Search for the cell housing the specified text and yield its [x, y] center coordinate. 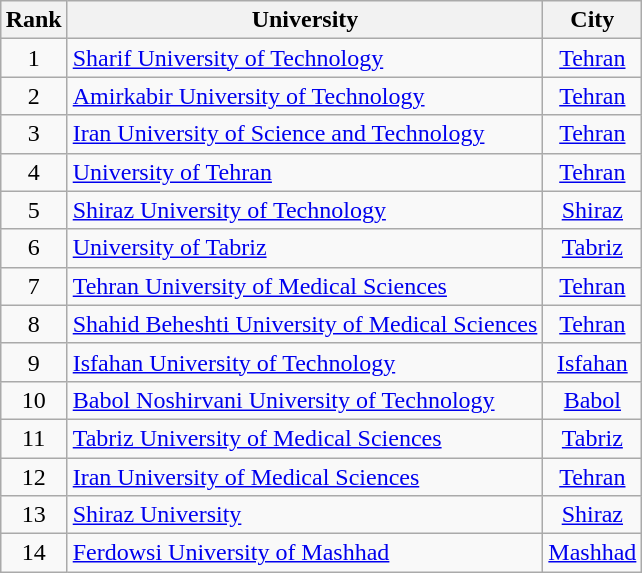
Tehran University of Medical Sciences [305, 286]
9 [34, 362]
12 [34, 477]
Iran University of Medical Sciences [305, 477]
1 [34, 58]
Mashhad [592, 553]
Isfahan University of Technology [305, 362]
Ferdowsi University of Mashhad [305, 553]
City [592, 20]
University of Tehran [305, 172]
13 [34, 515]
Iran University of Science and Technology [305, 134]
Shiraz University [305, 515]
University of Tabriz [305, 248]
8 [34, 324]
Rank [34, 20]
Shahid Beheshti University of Medical Sciences [305, 324]
University [305, 20]
Sharif University of Technology [305, 58]
7 [34, 286]
6 [34, 248]
11 [34, 438]
5 [34, 210]
Amirkabir University of Technology [305, 96]
10 [34, 400]
Isfahan [592, 362]
14 [34, 553]
4 [34, 172]
Babol Noshirvani University of Technology [305, 400]
Tabriz University of Medical Sciences [305, 438]
2 [34, 96]
Shiraz University of Technology [305, 210]
3 [34, 134]
Babol [592, 400]
